Provide the (X, Y) coordinate of the cell's center where the given text is located.  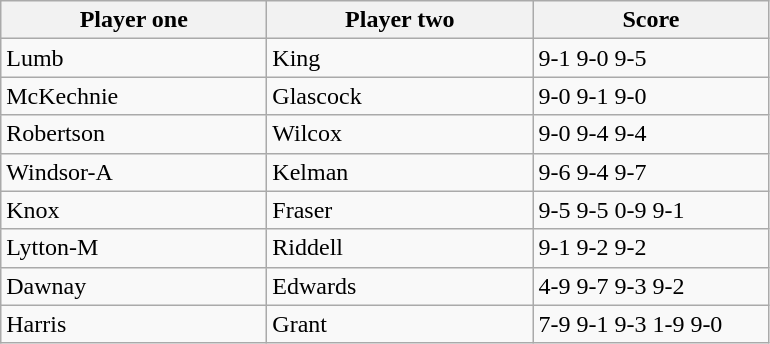
Robertson (134, 134)
9-5 9-5 0-9 9-1 (651, 210)
9-0 9-1 9-0 (651, 96)
Fraser (400, 210)
Wilcox (400, 134)
Lumb (134, 58)
9-1 9-0 9-5 (651, 58)
Riddell (400, 248)
Score (651, 20)
Harris (134, 324)
Player two (400, 20)
Player one (134, 20)
9-0 9-4 9-4 (651, 134)
Glascock (400, 96)
4-9 9-7 9-3 9-2 (651, 286)
Edwards (400, 286)
Grant (400, 324)
McKechnie (134, 96)
Windsor-A (134, 172)
Knox (134, 210)
9-6 9-4 9-7 (651, 172)
King (400, 58)
Lytton-M (134, 248)
7-9 9-1 9-3 1-9 9-0 (651, 324)
9-1 9-2 9-2 (651, 248)
Kelman (400, 172)
Dawnay (134, 286)
